Capture the cell that displays the provided text and extract its (x, y) central coordinate. 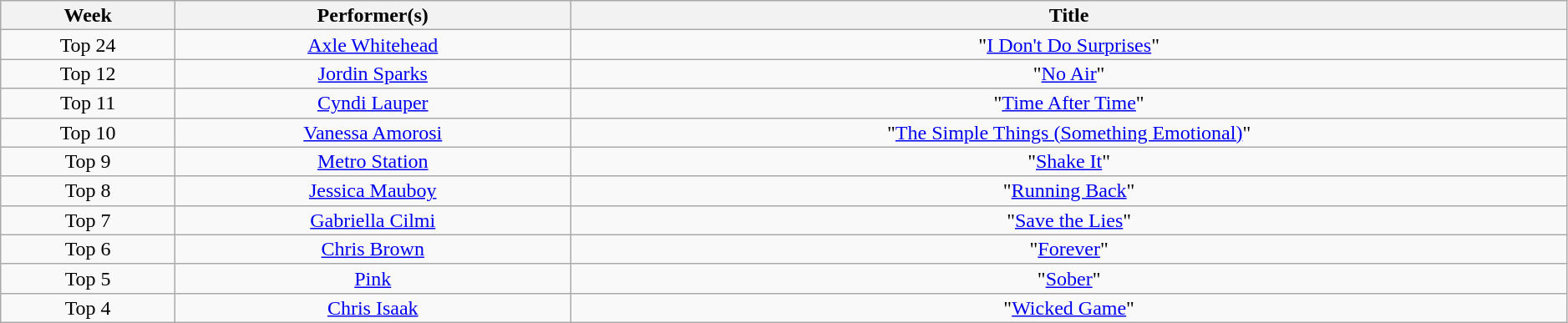
"Save the Lies" (1069, 220)
Chris Brown (373, 249)
"Sober" (1069, 279)
Top 11 (89, 103)
Vanessa Amorosi (373, 132)
Pink (373, 279)
Performer(s) (373, 15)
Chris Isaak (373, 307)
Top 8 (89, 190)
"Wicked Game" (1069, 307)
Top 4 (89, 307)
Top 10 (89, 132)
Jordin Sparks (373, 73)
Top 5 (89, 279)
Gabriella Cilmi (373, 220)
Top 24 (89, 45)
Title (1069, 15)
Week (89, 15)
"Running Back" (1069, 190)
Metro Station (373, 162)
"The Simple Things (Something Emotional)" (1069, 132)
Top 7 (89, 220)
Axle Whitehead (373, 45)
"No Air" (1069, 73)
Cyndi Lauper (373, 103)
Top 12 (89, 73)
"Time After Time" (1069, 103)
"Shake It" (1069, 162)
"I Don't Do Surprises" (1069, 45)
"Forever" (1069, 249)
Top 6 (89, 249)
Top 9 (89, 162)
Jessica Mauboy (373, 190)
